Locate the cell with the specified text and output its [x, y] center coordinate. 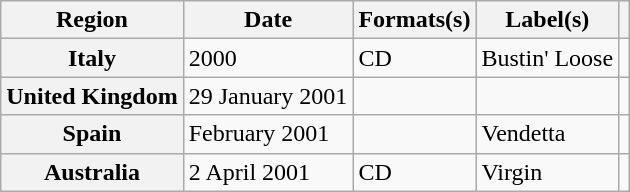
Date [268, 20]
Vendetta [548, 134]
29 January 2001 [268, 96]
Spain [92, 134]
United Kingdom [92, 96]
2000 [268, 58]
Region [92, 20]
Label(s) [548, 20]
2 April 2001 [268, 172]
Italy [92, 58]
Bustin' Loose [548, 58]
Formats(s) [414, 20]
February 2001 [268, 134]
Australia [92, 172]
Virgin [548, 172]
